Determine the [x, y] coordinate at the center of the cell enclosing the given text.  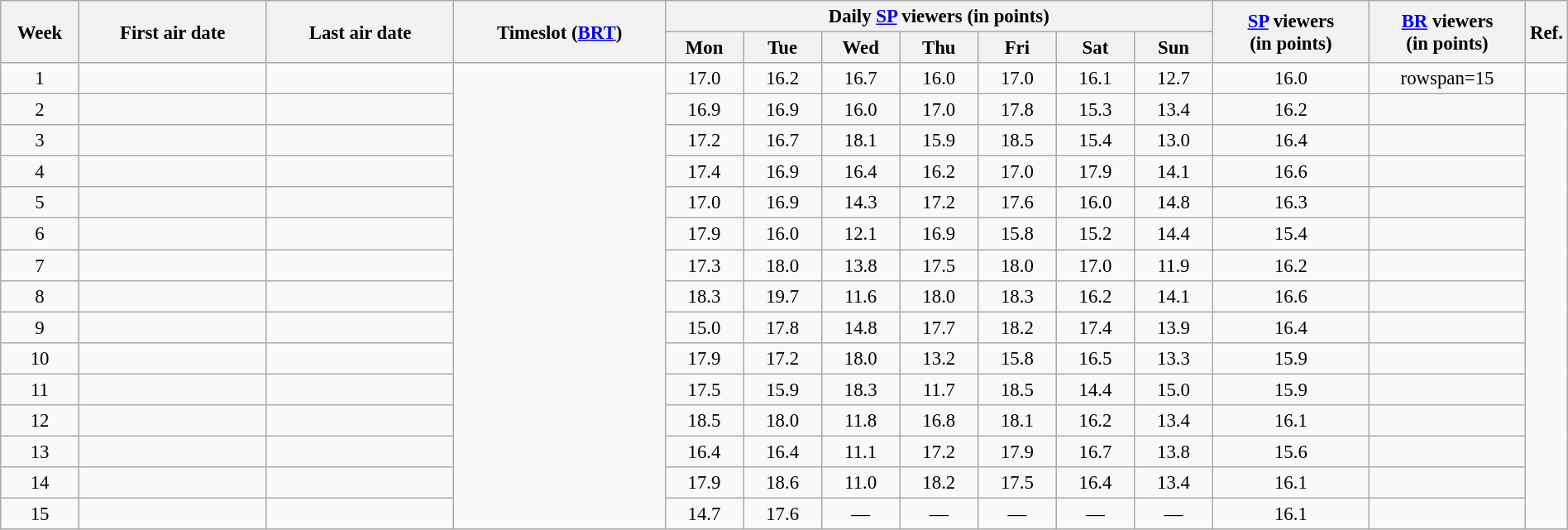
13.9 [1174, 327]
Thu [939, 48]
15 [40, 513]
Sun [1174, 48]
11.0 [860, 483]
13.3 [1174, 358]
rowspan=15 [1447, 79]
3 [40, 141]
11.9 [1174, 265]
SP viewers(in points) [1290, 31]
8 [40, 296]
13.0 [1174, 141]
11 [40, 389]
16.8 [939, 421]
Timeslot (BRT) [559, 31]
9 [40, 327]
14.3 [860, 203]
12 [40, 421]
11.7 [939, 389]
15.3 [1095, 110]
11.8 [860, 421]
Ref. [1546, 31]
First air date [172, 31]
Week [40, 31]
5 [40, 203]
17.7 [939, 327]
17.3 [705, 265]
Wed [860, 48]
Fri [1017, 48]
13.2 [939, 358]
13 [40, 451]
12.7 [1174, 79]
7 [40, 265]
16.5 [1095, 358]
10 [40, 358]
18.6 [782, 483]
Mon [705, 48]
14.7 [705, 513]
Daily SP viewers (in points) [939, 17]
4 [40, 172]
12.1 [860, 234]
6 [40, 234]
BR viewers(in points) [1447, 31]
14 [40, 483]
11.1 [860, 451]
11.6 [860, 296]
Sat [1095, 48]
15.6 [1290, 451]
1 [40, 79]
Last air date [361, 31]
2 [40, 110]
19.7 [782, 296]
15.2 [1095, 234]
Tue [782, 48]
16.3 [1290, 203]
